Output the (x, y) coordinate of the center of the cell containing the given text.  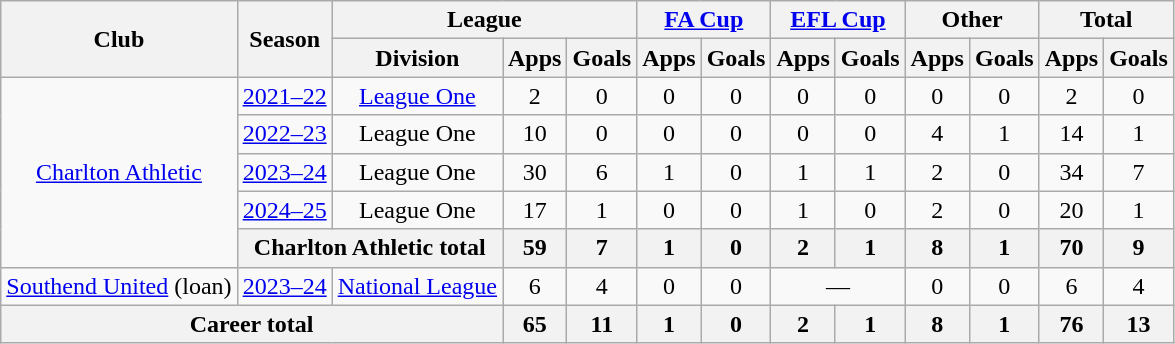
65 (534, 324)
30 (534, 172)
Career total (252, 324)
EFL Cup (838, 20)
13 (1139, 324)
Division (417, 58)
14 (1071, 134)
9 (1139, 248)
Charlton Athletic (119, 172)
— (838, 286)
Total (1106, 20)
34 (1071, 172)
59 (534, 248)
FA Cup (704, 20)
20 (1071, 210)
70 (1071, 248)
2024–25 (284, 210)
2021–22 (284, 96)
Charlton Athletic total (370, 248)
National League (417, 286)
Club (119, 39)
Other (972, 20)
Season (284, 39)
Southend United (loan) (119, 286)
2022–23 (284, 134)
17 (534, 210)
League (484, 20)
76 (1071, 324)
11 (602, 324)
10 (534, 134)
